Extract the (X, Y) coordinate from the center of the cell holding the provided text.  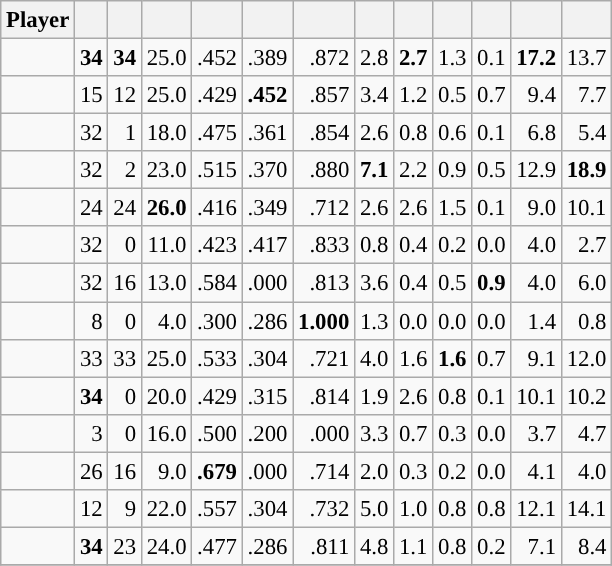
26.0 (166, 208)
18.0 (166, 133)
15 (92, 95)
12.9 (536, 170)
.349 (267, 208)
13.7 (586, 58)
11.0 (166, 245)
2.2 (414, 170)
4.7 (586, 433)
2.0 (374, 471)
23.0 (166, 170)
.714 (324, 471)
5.4 (586, 133)
7.7 (586, 95)
.416 (217, 208)
.732 (324, 509)
14.1 (586, 509)
.833 (324, 245)
9 (124, 509)
.872 (324, 58)
.477 (217, 546)
.533 (217, 358)
.500 (217, 433)
.361 (267, 133)
Player (38, 20)
.854 (324, 133)
.200 (267, 433)
6.8 (536, 133)
.423 (217, 245)
2.8 (374, 58)
5.0 (374, 509)
3.7 (536, 433)
.814 (324, 396)
.475 (217, 133)
18.9 (586, 170)
0.6 (452, 133)
2 (124, 170)
.584 (217, 283)
8 (92, 321)
1.9 (374, 396)
.857 (324, 95)
.370 (267, 170)
23 (124, 546)
.679 (217, 471)
1.4 (536, 321)
12.1 (536, 509)
17.2 (536, 58)
.557 (217, 509)
3 (92, 433)
1.2 (414, 95)
24.0 (166, 546)
.315 (267, 396)
9.1 (536, 358)
.811 (324, 546)
4.8 (374, 546)
1.5 (452, 208)
.417 (267, 245)
.880 (324, 170)
.712 (324, 208)
3.3 (374, 433)
26 (92, 471)
3.4 (374, 95)
16.0 (166, 433)
.300 (217, 321)
4.1 (536, 471)
1.0 (414, 509)
.515 (217, 170)
6.0 (586, 283)
.813 (324, 283)
1 (124, 133)
13.0 (166, 283)
8.4 (586, 546)
20.0 (166, 396)
22.0 (166, 509)
10.2 (586, 396)
1.1 (414, 546)
.721 (324, 358)
.389 (267, 58)
9.4 (536, 95)
12.0 (586, 358)
3.6 (374, 283)
1.000 (324, 321)
